From the cell containing the given text, extract its center point as (X, Y) coordinate. 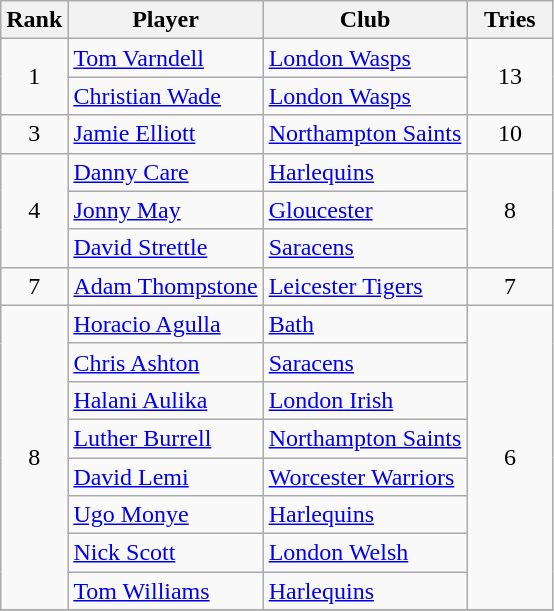
London Irish (365, 400)
Horacio Agulla (166, 324)
Rank (34, 20)
4 (34, 210)
Tom Williams (166, 591)
Bath (365, 324)
London Welsh (365, 553)
Luther Burrell (166, 438)
Player (166, 20)
Adam Thompstone (166, 286)
Worcester Warriors (365, 477)
Chris Ashton (166, 362)
Jamie Elliott (166, 134)
Gloucester (365, 210)
David Lemi (166, 477)
3 (34, 134)
Danny Care (166, 172)
Club (365, 20)
6 (510, 457)
1 (34, 77)
Halani Aulika (166, 400)
Jonny May (166, 210)
10 (510, 134)
David Strettle (166, 248)
Christian Wade (166, 96)
Nick Scott (166, 553)
Leicester Tigers (365, 286)
Ugo Monye (166, 515)
Tom Varndell (166, 58)
Tries (510, 20)
13 (510, 77)
